Find where the given text appears and provide that cell's center as (x, y) coordinate. 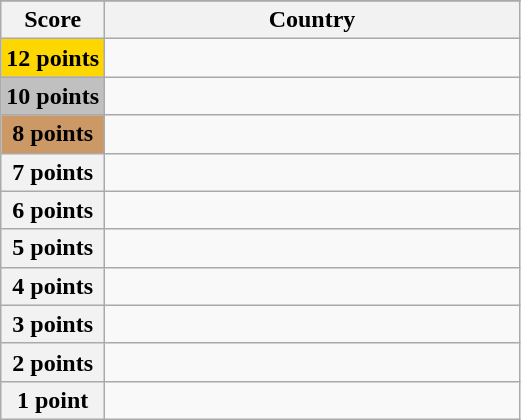
Country (312, 20)
10 points (53, 96)
12 points (53, 58)
5 points (53, 248)
7 points (53, 172)
4 points (53, 286)
8 points (53, 134)
6 points (53, 210)
Score (53, 20)
3 points (53, 324)
1 point (53, 400)
2 points (53, 362)
